Scan for the cell matching the given text and deliver its (x, y) coordinate at center. 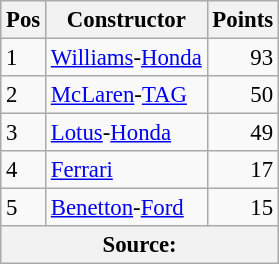
3 (24, 133)
Source: (140, 245)
49 (242, 133)
Ferrari (127, 170)
Points (242, 20)
Lotus-Honda (127, 133)
2 (24, 95)
93 (242, 58)
Benetton-Ford (127, 208)
McLaren-TAG (127, 95)
Pos (24, 20)
17 (242, 170)
15 (242, 208)
Constructor (127, 20)
50 (242, 95)
Williams-Honda (127, 58)
1 (24, 58)
5 (24, 208)
4 (24, 170)
